Extract the [X, Y] coordinate from the center of the cell holding the provided text.  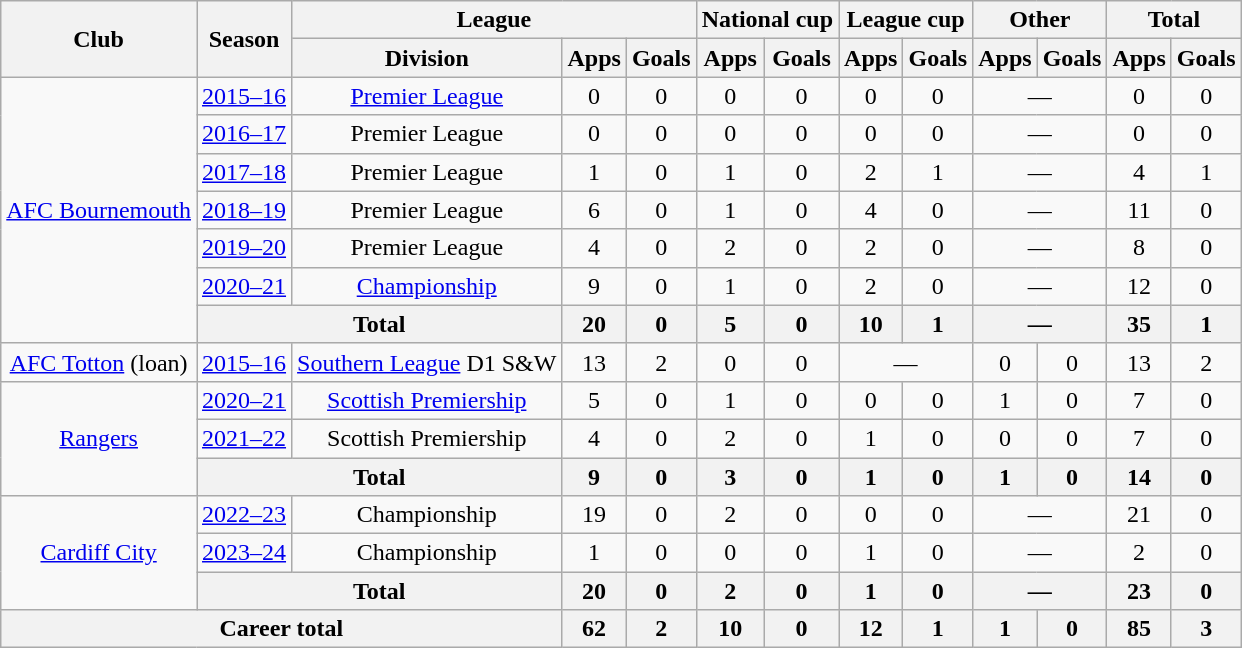
2021–22 [244, 438]
Other [1040, 20]
Club [99, 39]
2019–20 [244, 248]
Rangers [99, 438]
2017–18 [244, 172]
2022–23 [244, 515]
11 [1139, 210]
2016–17 [244, 134]
8 [1139, 248]
19 [594, 515]
14 [1139, 477]
23 [1139, 591]
National cup [767, 20]
6 [594, 210]
League cup [906, 20]
2018–19 [244, 210]
Season [244, 39]
Division [427, 58]
Cardiff City [99, 553]
2023–24 [244, 553]
League [494, 20]
85 [1139, 629]
Southern League D1 S&W [427, 362]
35 [1139, 324]
AFC Bournemouth [99, 210]
AFC Totton (loan) [99, 362]
21 [1139, 515]
62 [594, 629]
Career total [282, 629]
